Search for the cell housing the specified text and yield its (x, y) center coordinate. 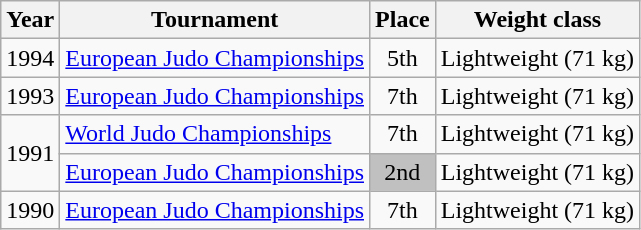
Year (30, 20)
World Judo Championships (215, 134)
Weight class (537, 20)
5th (403, 58)
Place (403, 20)
1990 (30, 210)
2nd (403, 172)
1993 (30, 96)
Tournament (215, 20)
1991 (30, 153)
1994 (30, 58)
